Return the (x, y) coordinate for the center point of the cell that contains the specified text.  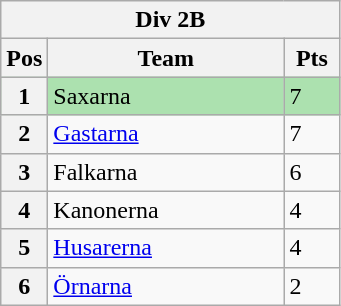
Falkarna (166, 172)
Kanonerna (166, 210)
Div 2B (170, 20)
3 (24, 172)
Gastarna (166, 134)
5 (24, 248)
Pts (312, 58)
Husarerna (166, 248)
Saxarna (166, 96)
1 (24, 96)
Pos (24, 58)
Team (166, 58)
Örnarna (166, 286)
